For the text-containing cell, return its midpoint in (x, y) coordinate format. 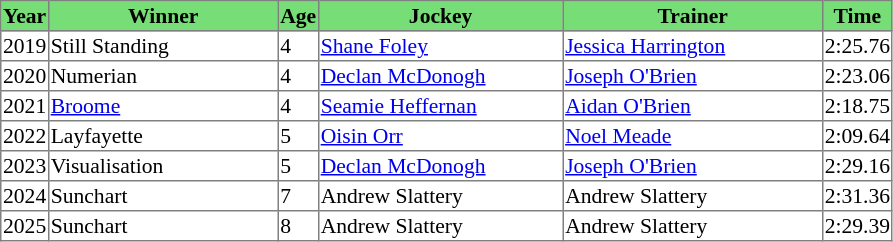
Shane Foley (440, 46)
2:18.75 (857, 106)
Numerian (163, 76)
2:09.64 (857, 136)
2:29.16 (857, 166)
Broome (163, 106)
8 (298, 226)
2022 (25, 136)
Age (298, 16)
Trainer (693, 16)
Time (857, 16)
Jockey (440, 16)
2024 (25, 196)
2019 (25, 46)
2:23.06 (857, 76)
Seamie Heffernan (440, 106)
2:31.36 (857, 196)
7 (298, 196)
Jessica Harrington (693, 46)
Noel Meade (693, 136)
2021 (25, 106)
Aidan O'Brien (693, 106)
Oisin Orr (440, 136)
Visualisation (163, 166)
Still Standing (163, 46)
2025 (25, 226)
Year (25, 16)
Layfayette (163, 136)
Winner (163, 16)
2023 (25, 166)
2020 (25, 76)
2:29.39 (857, 226)
2:25.76 (857, 46)
